Search for the cell housing the specified text and yield its [x, y] center coordinate. 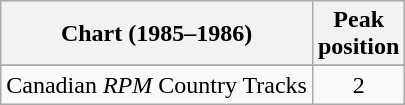
Canadian RPM Country Tracks [157, 85]
2 [358, 85]
Chart (1985–1986) [157, 34]
Peakposition [358, 34]
